Pinpoint the cell where the given text exists, returning its (X, Y) midpoint coordinate. 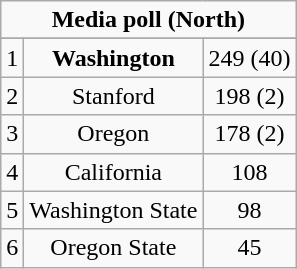
4 (12, 172)
2 (12, 96)
249 (40) (250, 58)
Oregon State (114, 248)
Washington State (114, 210)
3 (12, 134)
108 (250, 172)
1 (12, 58)
Oregon (114, 134)
6 (12, 248)
5 (12, 210)
Media poll (North) (148, 20)
Stanford (114, 96)
98 (250, 210)
178 (2) (250, 134)
California (114, 172)
198 (2) (250, 96)
45 (250, 248)
Washington (114, 58)
